Provide the (X, Y) coordinate of the cell's center where the given text is located.  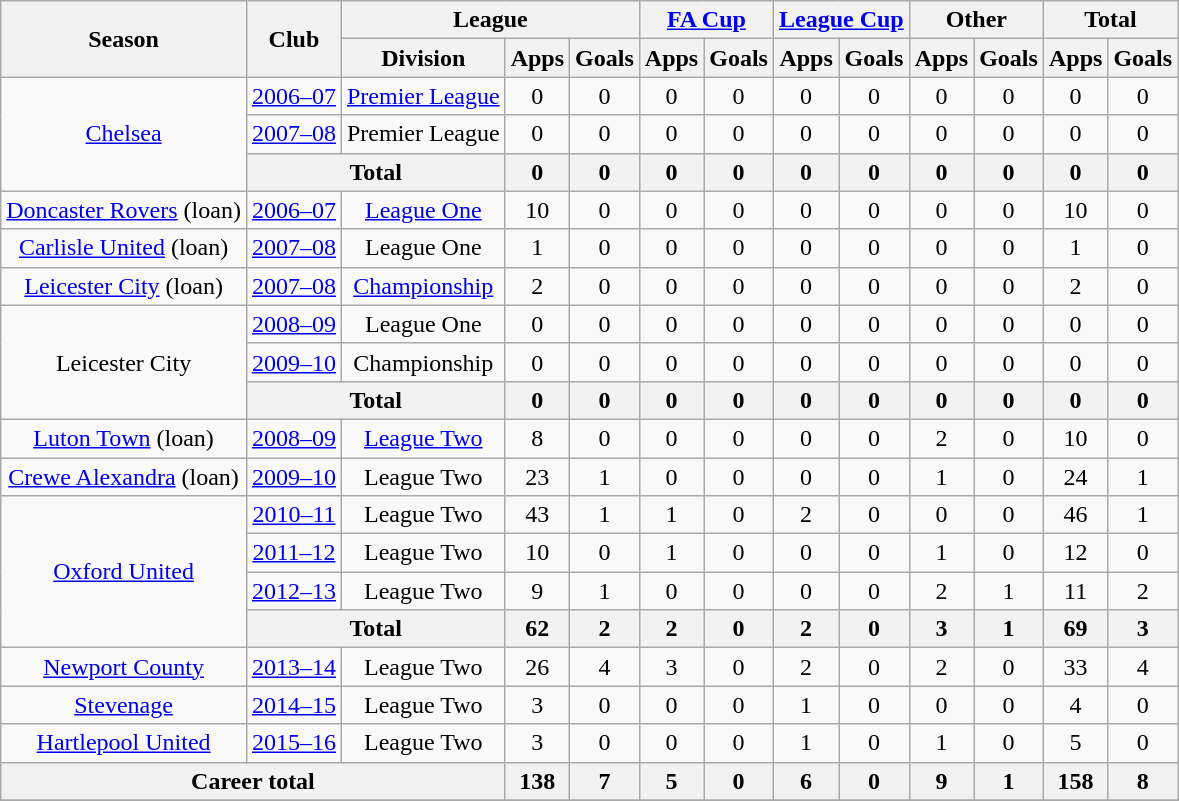
Hartlepool United (124, 743)
Stevenage (124, 705)
Oxford United (124, 572)
24 (1075, 477)
2010–11 (294, 515)
2011–12 (294, 553)
158 (1075, 781)
League Cup (841, 20)
33 (1075, 667)
FA Cup (706, 20)
11 (1075, 591)
2015–16 (294, 743)
26 (537, 667)
Leicester City (124, 362)
7 (605, 781)
2013–14 (294, 667)
69 (1075, 629)
62 (537, 629)
Season (124, 39)
23 (537, 477)
46 (1075, 515)
Chelsea (124, 134)
12 (1075, 553)
Carlisle United (loan) (124, 248)
Club (294, 39)
138 (537, 781)
Leicester City (loan) (124, 286)
43 (537, 515)
2012–13 (294, 591)
Newport County (124, 667)
Division (423, 58)
6 (806, 781)
Other (976, 20)
2014–15 (294, 705)
Career total (253, 781)
Doncaster Rovers (loan) (124, 210)
Luton Town (loan) (124, 438)
Crewe Alexandra (loan) (124, 477)
League (490, 20)
